Detect which cell encompasses the target text, then output its (x, y) center coordinate. 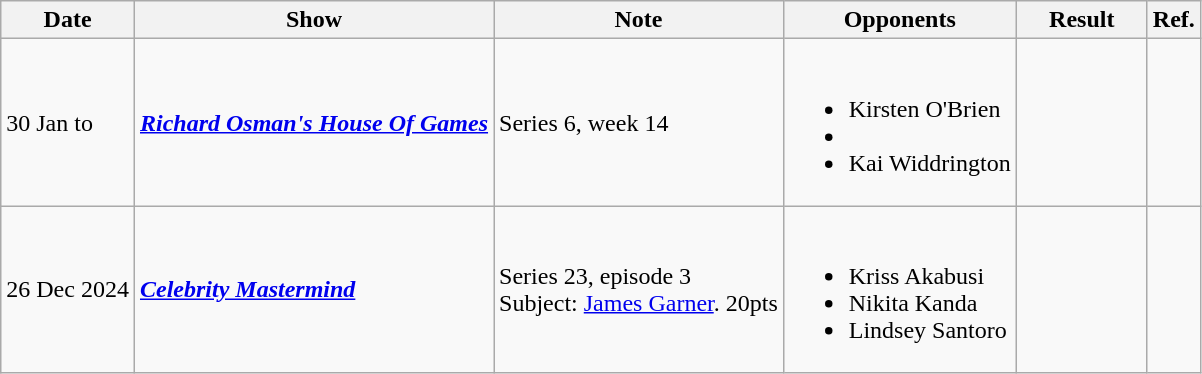
Kriss AkabusiNikita KandaLindsey Santoro (900, 290)
Date (68, 20)
Series 23, episode 3Subject: James Garner. 20pts (639, 290)
Richard Osman's House Of Games (314, 122)
Show (314, 20)
Kirsten O'BrienKai Widdrington (900, 122)
Result (1082, 20)
Celebrity Mastermind (314, 290)
Opponents (900, 20)
Series 6, week 14 (639, 122)
Note (639, 20)
Ref. (1174, 20)
30 Jan to (68, 122)
26 Dec 2024 (68, 290)
